Provide the [X, Y] coordinate of the cell's center where the given text is located.  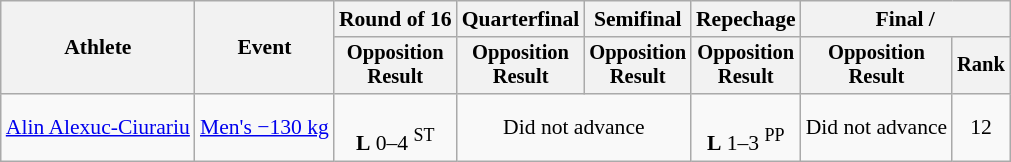
12 [981, 128]
Rank [981, 66]
Athlete [98, 48]
Quarterfinal [521, 19]
Alin Alexuc-Ciurariu [98, 128]
Repechage [746, 19]
Men's −130 kg [264, 128]
L 0–4 ST [396, 128]
Semifinal [638, 19]
Event [264, 48]
L 1–3 PP [746, 128]
Round of 16 [396, 19]
Final / [906, 19]
